Extract the (X, Y) coordinate from the center of the cell holding the provided text.  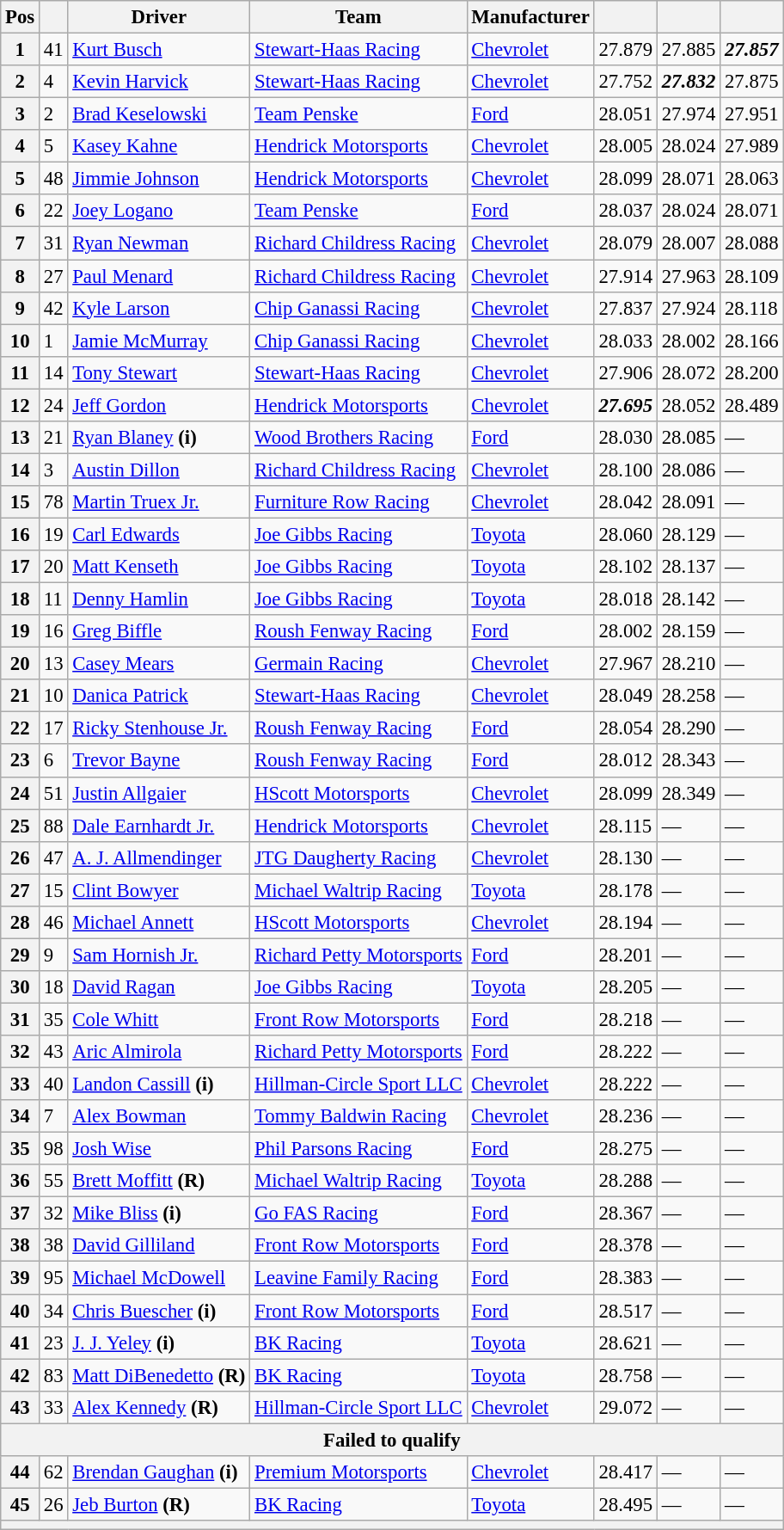
28 (21, 923)
Joey Logano (159, 211)
28.378 (626, 1246)
Phil Parsons Racing (358, 1149)
47 (53, 857)
Sam Hornish Jr. (159, 955)
28.517 (626, 1311)
28.210 (688, 664)
Landon Cassill (i) (159, 1085)
28.088 (751, 243)
28.054 (626, 728)
83 (53, 1375)
28.007 (688, 243)
Chris Buescher (i) (159, 1311)
Kevin Harvick (159, 82)
28.205 (626, 987)
27.951 (751, 114)
27.963 (688, 276)
28.258 (688, 696)
28.118 (751, 308)
28.758 (626, 1375)
28.100 (626, 470)
Clint Bowyer (159, 890)
27.695 (626, 405)
28.137 (688, 567)
28.072 (688, 372)
Aric Almirola (159, 1052)
30 (21, 987)
Denny Hamlin (159, 599)
46 (53, 923)
Ryan Newman (159, 243)
Dale Earnhardt Jr. (159, 826)
27.832 (688, 82)
37 (21, 1214)
28.086 (688, 470)
28.115 (626, 826)
27.885 (688, 50)
Leavine Family Racing (358, 1278)
27.906 (626, 372)
Kasey Kahne (159, 146)
28.079 (626, 243)
28.130 (626, 857)
Germain Racing (358, 664)
Michael McDowell (159, 1278)
45 (21, 1504)
27.875 (751, 82)
JTG Daugherty Racing (358, 857)
25 (21, 826)
Mike Bliss (i) (159, 1214)
Austin Dillon (159, 470)
28.030 (626, 438)
28.489 (751, 405)
Josh Wise (159, 1149)
28.005 (626, 146)
28.063 (751, 179)
28.383 (626, 1278)
28.159 (688, 631)
55 (53, 1181)
28.109 (751, 276)
Pos (21, 17)
28.343 (688, 761)
62 (53, 1472)
36 (21, 1181)
Jeb Burton (R) (159, 1504)
28.417 (626, 1472)
28.200 (751, 372)
98 (53, 1149)
Danica Patrick (159, 696)
28.091 (688, 502)
Tony Stewart (159, 372)
Cole Whitt (159, 1019)
Failed to qualify (392, 1440)
Jimmie Johnson (159, 179)
28.033 (626, 341)
28.495 (626, 1504)
28.049 (626, 696)
27.974 (688, 114)
David Ragan (159, 987)
Ricky Stenhouse Jr. (159, 728)
28.194 (626, 923)
28.201 (626, 955)
28.042 (626, 502)
Brad Keselowski (159, 114)
Matt Kenseth (159, 567)
Martin Truex Jr. (159, 502)
28.218 (626, 1019)
27.967 (626, 664)
28.275 (626, 1149)
Ryan Blaney (i) (159, 438)
78 (53, 502)
Manufacturer (530, 17)
95 (53, 1278)
28.085 (688, 438)
27.837 (626, 308)
39 (21, 1278)
Matt DiBenedetto (R) (159, 1375)
Carl Edwards (159, 534)
Greg Biffle (159, 631)
Brendan Gaughan (i) (159, 1472)
Kyle Larson (159, 308)
27.924 (688, 308)
28.142 (688, 599)
Premium Motorsports (358, 1472)
27.989 (751, 146)
28.236 (626, 1116)
Tommy Baldwin Racing (358, 1116)
27.914 (626, 276)
Alex Kennedy (R) (159, 1407)
Justin Allgaier (159, 793)
28.621 (626, 1343)
28.349 (688, 793)
27.857 (751, 50)
28.051 (626, 114)
A. J. Allmendinger (159, 857)
28.012 (626, 761)
Go FAS Racing (358, 1214)
48 (53, 179)
27.752 (626, 82)
Alex Bowman (159, 1116)
51 (53, 793)
28.037 (626, 211)
Wood Brothers Racing (358, 438)
28.288 (626, 1181)
28.052 (688, 405)
J. J. Yeley (i) (159, 1343)
Furniture Row Racing (358, 502)
Jamie McMurray (159, 341)
Brett Moffitt (R) (159, 1181)
Kurt Busch (159, 50)
12 (21, 405)
28.290 (688, 728)
29 (21, 955)
28.018 (626, 599)
27.879 (626, 50)
88 (53, 826)
28.367 (626, 1214)
Michael Annett (159, 923)
28.178 (626, 890)
David Gilliland (159, 1246)
Trevor Bayne (159, 761)
Team (358, 17)
Casey Mears (159, 664)
Paul Menard (159, 276)
28.060 (626, 534)
8 (21, 276)
44 (21, 1472)
29.072 (626, 1407)
28.102 (626, 567)
Driver (159, 17)
28.129 (688, 534)
28.166 (751, 341)
Jeff Gordon (159, 405)
